For the text-containing cell, return its midpoint in (X, Y) coordinate format. 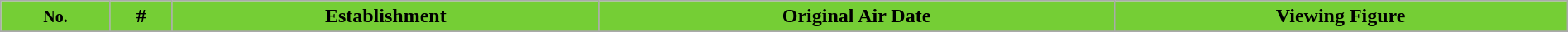
# (141, 16)
Viewing Figure (1341, 16)
Establishment (385, 16)
No. (55, 16)
Original Air Date (857, 16)
